Scan for the cell matching the given text and deliver its (x, y) coordinate at center. 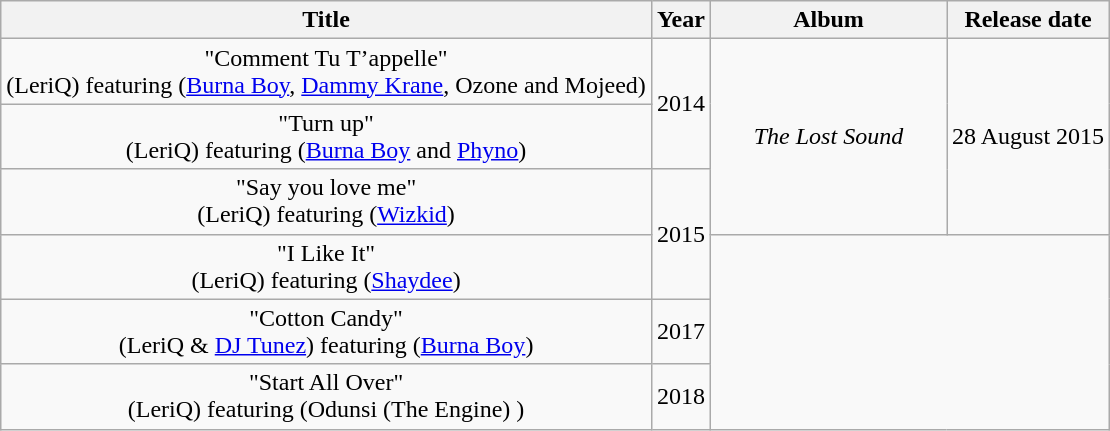
"Cotton Candy" (LeriQ & DJ Tunez) featuring (Burna Boy) (326, 332)
2014 (680, 104)
"I Like It" (LeriQ) featuring (Shaydee) (326, 266)
"Say you love me" (LeriQ) featuring (Wizkid) (326, 202)
2017 (680, 332)
Title (326, 20)
Year (680, 20)
Album (828, 20)
2015 (680, 234)
"Turn up" (LeriQ) featuring (Burna Boy and Phyno) (326, 136)
"Start All Over" (LeriQ) featuring (Odunsi (The Engine) ) (326, 396)
Release date (1028, 20)
2018 (680, 396)
The Lost Sound (828, 136)
"Comment Tu T’appelle" (LeriQ) featuring (Burna Boy, Dammy Krane, Ozone and Mojeed) (326, 72)
28 August 2015 (1028, 136)
